For the text-containing cell, return its midpoint in (X, Y) coordinate format. 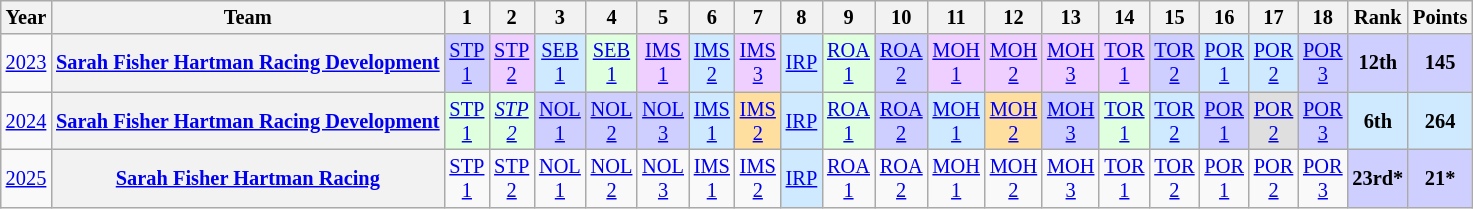
2025 (26, 178)
145 (1440, 63)
264 (1440, 121)
12 (1014, 17)
10 (902, 17)
5 (663, 17)
18 (1322, 17)
2 (512, 17)
Team (248, 17)
6th (1378, 121)
6 (712, 17)
3 (560, 17)
21* (1440, 178)
23rd* (1378, 178)
16 (1224, 17)
9 (848, 17)
Points (1440, 17)
15 (1174, 17)
1 (466, 17)
Rank (1378, 17)
14 (1124, 17)
7 (758, 17)
4 (612, 17)
8 (802, 17)
Sarah Fisher Hartman Racing (248, 178)
2024 (26, 121)
Year (26, 17)
2023 (26, 63)
IMS3 (758, 63)
17 (1274, 17)
13 (1070, 17)
12th (1378, 63)
11 (956, 17)
